Provide the [x, y] coordinate of the cell's center where the given text is located.  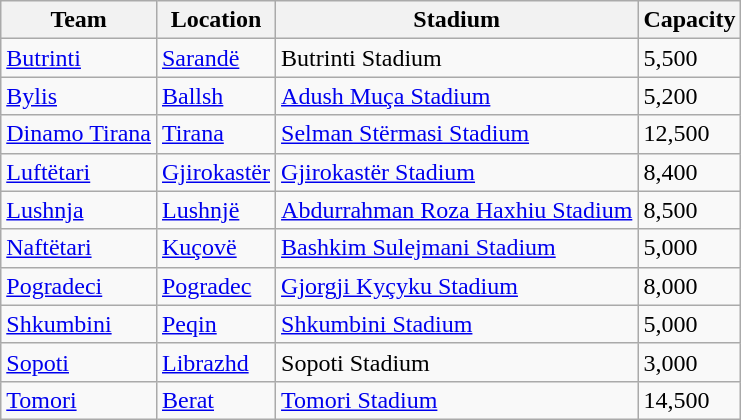
8,500 [690, 210]
Butrinti Stadium [457, 58]
Adush Muça Stadium [457, 96]
Lushnjë [216, 210]
Dinamo Tirana [79, 134]
Pogradeci [79, 286]
Capacity [690, 20]
Abdurrahman Roza Haxhiu Stadium [457, 210]
Stadium [457, 20]
Lushnja [79, 210]
14,500 [690, 400]
Naftëtari [79, 248]
Pogradec [216, 286]
Sopoti Stadium [457, 362]
Bylis [79, 96]
Kuçovë [216, 248]
Librazhd [216, 362]
Team [79, 20]
Berat [216, 400]
Tirana [216, 134]
Tomori Stadium [457, 400]
Gjirokastër Stadium [457, 172]
Shkumbini [79, 324]
Bashkim Sulejmani Stadium [457, 248]
Location [216, 20]
Butrinti [79, 58]
5,200 [690, 96]
Sarandë [216, 58]
Gjorgji Kyçyku Stadium [457, 286]
Tomori [79, 400]
Peqin [216, 324]
8,000 [690, 286]
12,500 [690, 134]
Shkumbini Stadium [457, 324]
Selman Stërmasi Stadium [457, 134]
Ballsh [216, 96]
Luftëtari [79, 172]
Gjirokastër [216, 172]
8,400 [690, 172]
Sopoti [79, 362]
5,500 [690, 58]
3,000 [690, 362]
